Return (x, y) of the center of cell containing provided text 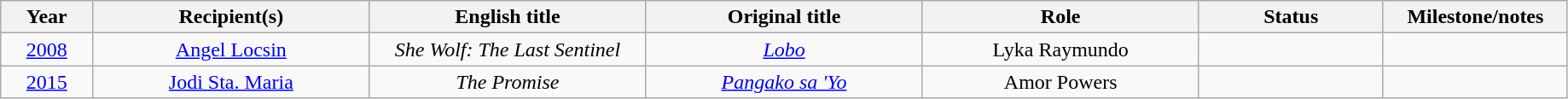
Year (47, 17)
Milestone/notes (1475, 17)
Recipient(s) (231, 17)
Lyka Raymundo (1060, 49)
The Promise (508, 82)
She Wolf: The Last Sentinel (508, 49)
Original title (784, 17)
English title (508, 17)
Amor Powers (1060, 82)
Status (1291, 17)
Lobo (784, 49)
Pangako sa 'Yo (784, 82)
Jodi Sta. Maria (231, 82)
Angel Locsin (231, 49)
Role (1060, 17)
2015 (47, 82)
2008 (47, 49)
